Extract the (X, Y) coordinate from the center of the cell holding the provided text.  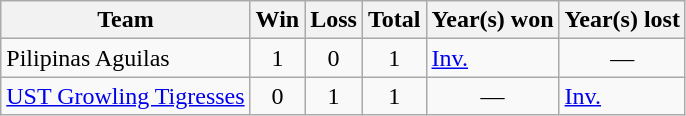
Year(s) lost (622, 20)
Win (278, 20)
UST Growling Tigresses (126, 96)
Pilipinas Aguilas (126, 58)
Year(s) won (492, 20)
Team (126, 20)
Loss (334, 20)
Total (394, 20)
